Determine the [X, Y] coordinate at the center of the cell enclosing the given text.  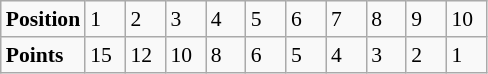
9 [426, 19]
12 [145, 55]
Points [43, 55]
Position [43, 19]
15 [105, 55]
7 [346, 19]
